Capture the cell that displays the provided text and extract its [X, Y] central coordinate. 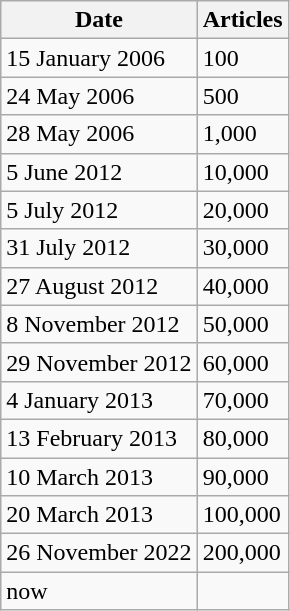
Date [99, 20]
Articles [242, 20]
29 November 2012 [99, 362]
10 March 2013 [99, 477]
80,000 [242, 438]
60,000 [242, 362]
31 July 2012 [99, 248]
13 February 2013 [99, 438]
28 May 2006 [99, 134]
90,000 [242, 477]
26 November 2022 [99, 553]
8 November 2012 [99, 324]
40,000 [242, 286]
20,000 [242, 210]
200,000 [242, 553]
100 [242, 58]
1,000 [242, 134]
27 August 2012 [99, 286]
5 June 2012 [99, 172]
5 July 2012 [99, 210]
30,000 [242, 248]
20 March 2013 [99, 515]
10,000 [242, 172]
now [99, 591]
70,000 [242, 400]
4 January 2013 [99, 400]
15 January 2006 [99, 58]
500 [242, 96]
24 May 2006 [99, 96]
50,000 [242, 324]
100,000 [242, 515]
